Output the (X, Y) coordinate of the center of the cell containing the given text.  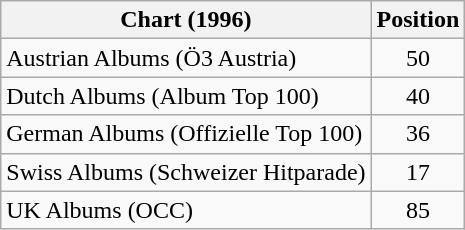
Austrian Albums (Ö3 Austria) (186, 58)
Swiss Albums (Schweizer Hitparade) (186, 172)
Chart (1996) (186, 20)
German Albums (Offizielle Top 100) (186, 134)
Position (418, 20)
85 (418, 210)
Dutch Albums (Album Top 100) (186, 96)
17 (418, 172)
50 (418, 58)
UK Albums (OCC) (186, 210)
36 (418, 134)
40 (418, 96)
